Scan for the cell matching the given text and deliver its (x, y) coordinate at center. 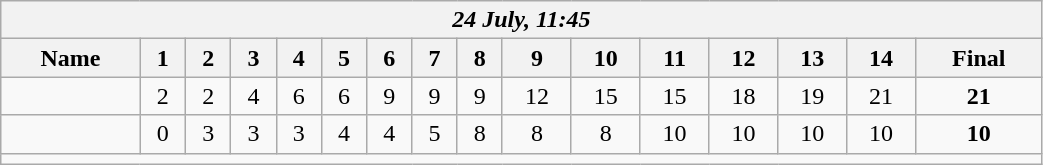
11 (674, 58)
Name (70, 58)
19 (812, 96)
0 (162, 134)
18 (744, 96)
1 (162, 58)
14 (882, 58)
7 (434, 58)
Final (978, 58)
13 (812, 58)
24 July, 11:45 (522, 20)
